For the text-containing cell, return its midpoint in [x, y] coordinate format. 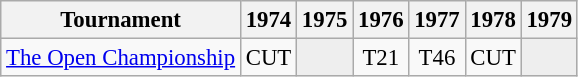
1975 [325, 20]
The Open Championship [121, 58]
1974 [268, 20]
T46 [437, 58]
1979 [549, 20]
1977 [437, 20]
1978 [493, 20]
1976 [381, 20]
Tournament [121, 20]
T21 [381, 58]
